Scan for the cell matching the given text and deliver its [x, y] coordinate at center. 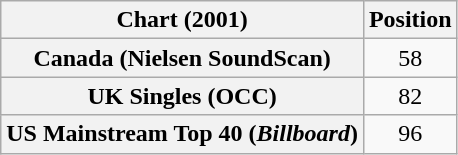
Chart (2001) [182, 20]
58 [410, 58]
82 [410, 96]
US Mainstream Top 40 (Billboard) [182, 134]
Position [410, 20]
96 [410, 134]
Canada (Nielsen SoundScan) [182, 58]
UK Singles (OCC) [182, 96]
